Return (x, y) of the center of cell containing provided text 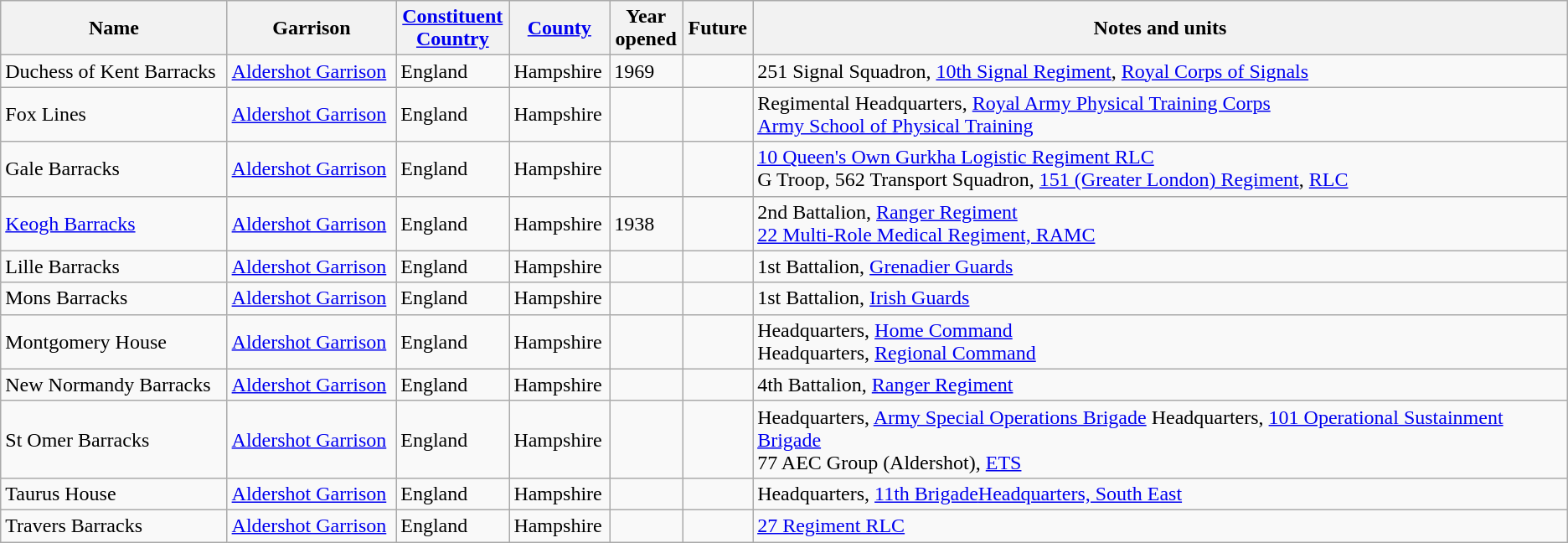
Notes and units (1161, 28)
ConstituentCountry (452, 28)
Headquarters, 11th BrigadeHeadquarters, South East (1161, 494)
New Normandy Barracks (114, 385)
Gale Barracks (114, 169)
Yearopened (647, 28)
Fox Lines (114, 114)
1938 (647, 223)
Garrison (312, 28)
1st Battalion, Grenadier Guards (1161, 266)
10 Queen's Own Gurkha Logistic Regiment RLCG Troop, 562 Transport Squadron, 151 (Greater London) Regiment, RLC (1161, 169)
Headquarters, Army Special Operations Brigade Headquarters, 101 Operational Sustainment Brigade77 AEC Group (Aldershot), ETS (1161, 439)
St Omer Barracks (114, 439)
Mons Barracks (114, 298)
1969 (647, 71)
Name (114, 28)
County (560, 28)
Keogh Barracks (114, 223)
27 Regiment RLC (1161, 525)
Future (718, 28)
Taurus House (114, 494)
251 Signal Squadron, 10th Signal Regiment, Royal Corps of Signals (1161, 71)
4th Battalion, Ranger Regiment (1161, 385)
Lille Barracks (114, 266)
Regimental Headquarters, Royal Army Physical Training CorpsArmy School of Physical Training (1161, 114)
Duchess of Kent Barracks (114, 71)
Travers Barracks (114, 525)
Montgomery House (114, 342)
2nd Battalion, Ranger Regiment22 Multi-Role Medical Regiment, RAMC (1161, 223)
Headquarters, Home CommandHeadquarters, Regional Command (1161, 342)
1st Battalion, Irish Guards (1161, 298)
